Detect which cell encompasses the target text, then output its [x, y] center coordinate. 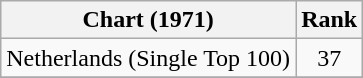
Chart (1971) [148, 20]
Netherlands (Single Top 100) [148, 58]
37 [330, 58]
Rank [330, 20]
